Return [x, y] of the center of cell containing provided text 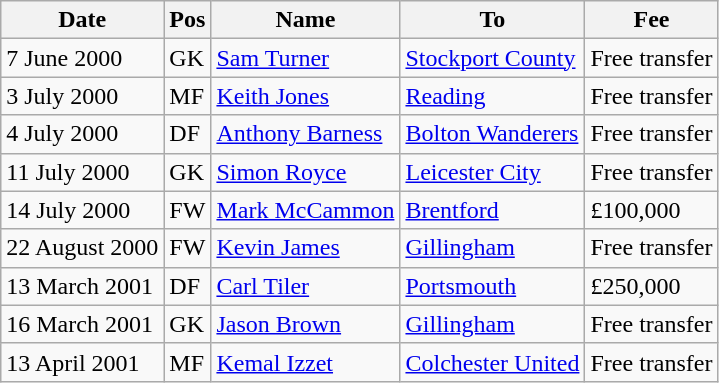
7 June 2000 [82, 58]
Anthony Barness [306, 134]
Bolton Wanderers [492, 134]
11 July 2000 [82, 172]
£250,000 [652, 286]
16 March 2001 [82, 324]
£100,000 [652, 210]
Mark McCammon [306, 210]
Portsmouth [492, 286]
Carl Tiler [306, 286]
Keith Jones [306, 96]
Date [82, 20]
13 March 2001 [82, 286]
Pos [188, 20]
4 July 2000 [82, 134]
13 April 2001 [82, 362]
3 July 2000 [82, 96]
Name [306, 20]
Leicester City [492, 172]
Sam Turner [306, 58]
Stockport County [492, 58]
Simon Royce [306, 172]
To [492, 20]
14 July 2000 [82, 210]
Colchester United [492, 362]
22 August 2000 [82, 248]
Jason Brown [306, 324]
Brentford [492, 210]
Reading [492, 96]
Kemal Izzet [306, 362]
Kevin James [306, 248]
Fee [652, 20]
